Locate the cell with the specified text and output its (x, y) center coordinate. 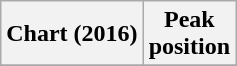
Chart (2016) (72, 34)
Peakposition (189, 34)
